Scan for the cell matching the given text and deliver its [X, Y] coordinate at center. 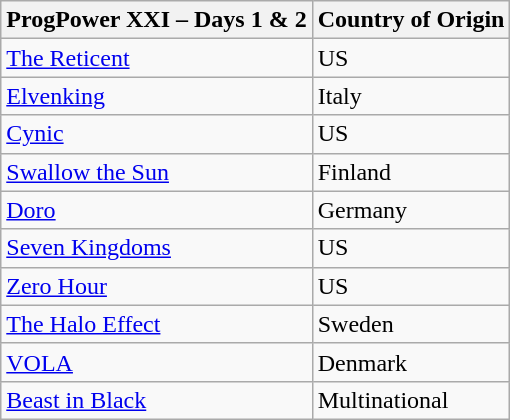
Doro [156, 210]
Multinational [411, 400]
Country of Origin [411, 20]
Zero Hour [156, 286]
The Halo Effect [156, 324]
Germany [411, 210]
Finland [411, 172]
Denmark [411, 362]
Swallow the Sun [156, 172]
Elvenking [156, 96]
ProgPower XXI – Days 1 & 2 [156, 20]
Beast in Black [156, 400]
The Reticent [156, 58]
Sweden [411, 324]
VOLA [156, 362]
Cynic [156, 134]
Italy [411, 96]
Seven Kingdoms [156, 248]
